Capture the cell that displays the provided text and extract its [X, Y] central coordinate. 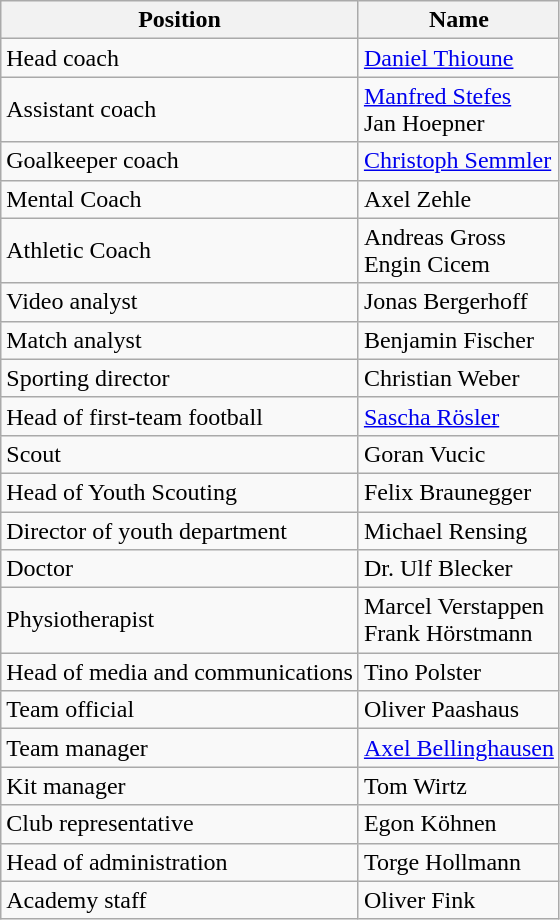
Physiotherapist [180, 620]
Mental Coach [180, 199]
Marcel Verstappen Frank Hörstmann [458, 620]
Head of Youth Scouting [180, 492]
Director of youth department [180, 531]
Manfred Stefes Jan Hoepner [458, 110]
Goran Vucic [458, 454]
Team manager [180, 748]
Athletic Coach [180, 250]
Christian Weber [458, 378]
Sporting director [180, 378]
Benjamin Fischer [458, 340]
Head of administration [180, 862]
Sascha Rösler [458, 416]
Felix Braunegger [458, 492]
Andreas Gross Engin Cicem [458, 250]
Academy staff [180, 900]
Assistant coach [180, 110]
Axel Bellinghausen [458, 748]
Doctor [180, 569]
Kit manager [180, 786]
Team official [180, 710]
Match analyst [180, 340]
Scout [180, 454]
Oliver Fink [458, 900]
Daniel Thioune [458, 58]
Oliver Paashaus [458, 710]
Christoph Semmler [458, 161]
Video analyst [180, 302]
Jonas Bergerhoff [458, 302]
Goalkeeper coach [180, 161]
Michael Rensing [458, 531]
Torge Hollmann [458, 862]
Axel Zehle [458, 199]
Dr. Ulf Blecker [458, 569]
Head of first-team football [180, 416]
Name [458, 20]
Egon Köhnen [458, 824]
Head coach [180, 58]
Tom Wirtz [458, 786]
Club representative [180, 824]
Tino Polster [458, 672]
Head of media and communications [180, 672]
Position [180, 20]
